Find where the given text appears and provide that cell's center as [x, y] coordinate. 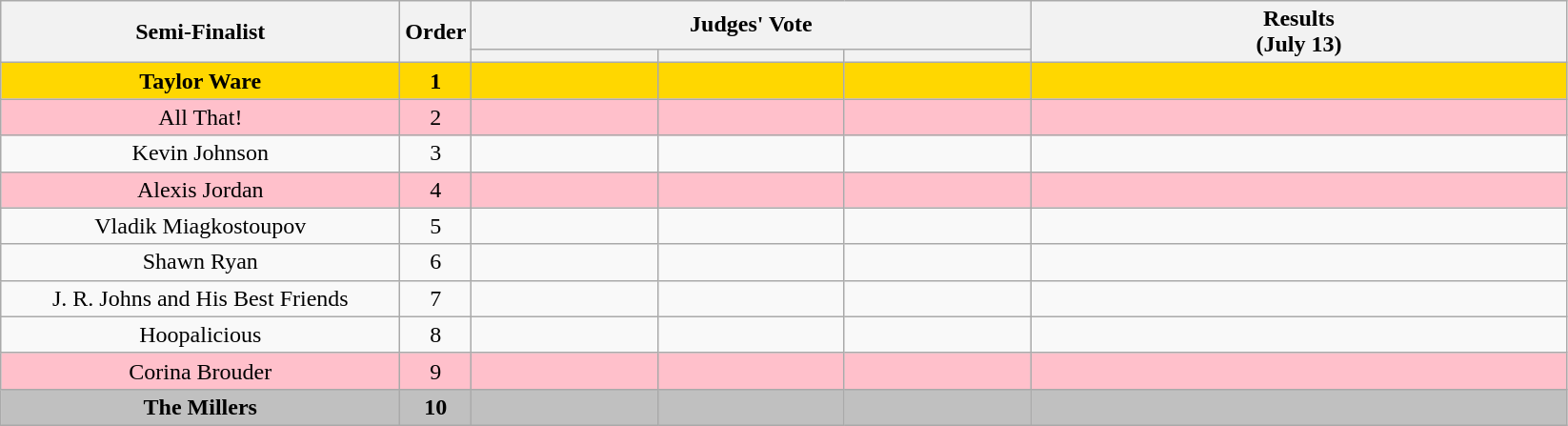
Taylor Ware [200, 81]
7 [436, 298]
1 [436, 81]
4 [436, 190]
5 [436, 226]
Results (July 13) [1299, 32]
Hoopalicious [200, 335]
Semi-Finalist [200, 32]
3 [436, 153]
Corina Brouder [200, 371]
All That! [200, 117]
2 [436, 117]
J. R. Johns and His Best Friends [200, 298]
8 [436, 335]
The Millers [200, 407]
Kevin Johnson [200, 153]
Alexis Jordan [200, 190]
Judges' Vote [751, 25]
9 [436, 371]
10 [436, 407]
Order [436, 32]
6 [436, 262]
Vladik Miagkostoupov [200, 226]
Shawn Ryan [200, 262]
